Identify which cell holds the provided text, then report its [X, Y] central coordinate. 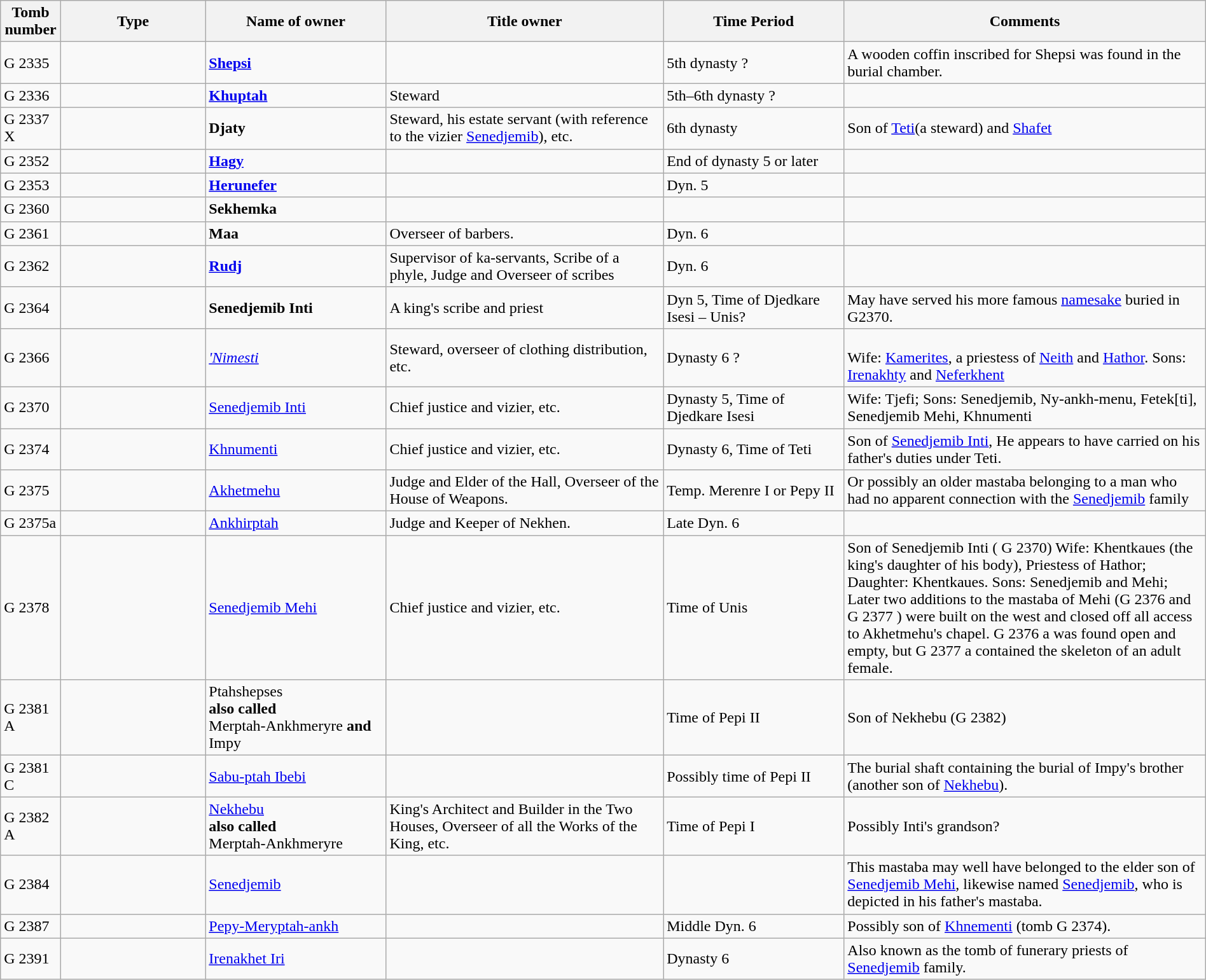
G 2374 [31, 449]
Supervisor of ka-servants, Scribe of a phyle, Judge and Overseer of scribes [525, 266]
The burial shaft containing the burial of Impy's brother (another son of Nekhebu). [1025, 776]
G 2391 [31, 959]
G 2361 [31, 233]
G 2387 [31, 926]
Possibly Inti's grandson? [1025, 826]
G 2375a [31, 523]
G 2364 [31, 308]
Judge and Elder of the Hall, Overseer of the House of Weapons. [525, 491]
Comments [1025, 22]
Dynasty 6 ? [754, 357]
Time of Pepi II [754, 717]
Steward [525, 95]
Sabu-ptah Ibebi [296, 776]
Possibly son of Khnementi (tomb G 2374). [1025, 926]
Son of Senedjemib Inti, He appears to have carried on his father's duties under Teti. [1025, 449]
Rudj [296, 266]
G 2366 [31, 357]
G 2360 [31, 209]
A king's scribe and priest [525, 308]
Khnumenti [296, 449]
Tomb number [31, 22]
G 2381 C [31, 776]
Temp. Merenre I or Pepy II [754, 491]
Judge and Keeper of Nekhen. [525, 523]
Time of Unis [754, 608]
Type [132, 22]
Middle Dyn. 6 [754, 926]
5th–6th dynasty ? [754, 95]
Dyn. 5 [754, 185]
Pepy-Meryptah-ankh [296, 926]
G 2384 [31, 885]
Senedjemib Mehi [296, 608]
Wife: Tjefi; Sons: Senedjemib, Ny-ankh-menu, Fetek[ti], Senedjemib Mehi, Khnumenti [1025, 407]
Possibly time of Pepi II [754, 776]
G 2381 A [31, 717]
Name of owner [296, 22]
Or possibly an older mastaba belonging to a man who had no apparent connection with the Senedjemib family [1025, 491]
Nekhebu also called Merptah-Ankhmeryre [296, 826]
Sekhemka [296, 209]
G 2335 [31, 62]
G 2382 A [31, 826]
A wooden coffin inscribed for Shepsi was found in the burial chamber. [1025, 62]
Also known as the tomb of funerary priests of Senedjemib family. [1025, 959]
Djaty [296, 128]
Wife: Kamerites, a priestess of Neith and Hathor. Sons: Irenakhty and Neferkhent [1025, 357]
G 2362 [31, 266]
Shepsi [296, 62]
Senedjemib [296, 885]
Overseer of barbers. [525, 233]
End of dynasty 5 or later [754, 161]
Khuptah [296, 95]
Time Period [754, 22]
Herunefer [296, 185]
Son of Nekhebu (G 2382) [1025, 717]
This mastaba may well have belonged to the elder son of Senedjemib Mehi, likewise named Senedjemib, who is depicted in his father's mastaba. [1025, 885]
King's Architect and Builder in the Two Houses, Overseer of all the Works of the King, etc. [525, 826]
G 2336 [31, 95]
Steward, overseer of clothing distribution, etc. [525, 357]
Title owner [525, 22]
G 2352 [31, 161]
Steward, his estate servant (with reference to the vizier Senedjemib), etc. [525, 128]
Time of Pepi I [754, 826]
'Nimesti [296, 357]
G 2353 [31, 185]
May have served his more famous namesake buried in G2370. [1025, 308]
Maa [296, 233]
Ptahshepses also called Merptah-Ankhmeryre and Impy [296, 717]
Dyn 5, Time of Djedkare Isesi – Unis? [754, 308]
5th dynasty ? [754, 62]
Dynasty 6 [754, 959]
Son of Teti(a steward) and Shafet [1025, 128]
Dynasty 6, Time of Teti [754, 449]
G 2378 [31, 608]
Ankhirptah [296, 523]
G 2375 [31, 491]
Akhetmehu [296, 491]
Dynasty 5, Time of Djedkare Isesi [754, 407]
Hagy [296, 161]
6th dynasty [754, 128]
Late Dyn. 6 [754, 523]
G 2337 X [31, 128]
G 2370 [31, 407]
Irenakhet Iri [296, 959]
